Search for the cell housing the specified text and yield its [x, y] center coordinate. 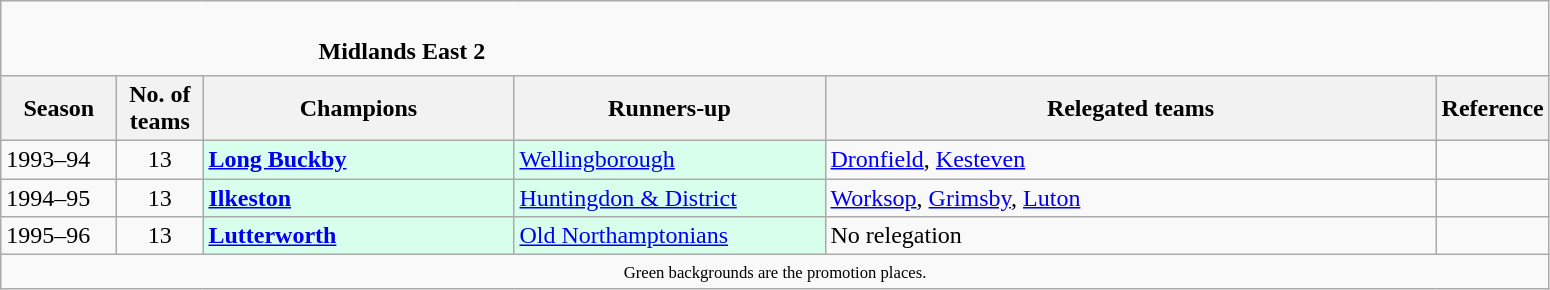
Season [59, 108]
Long Buckby [358, 159]
No relegation [1130, 236]
Runners-up [670, 108]
Wellingborough [670, 159]
Dronfield, Kesteven [1130, 159]
Relegated teams [1130, 108]
No. of teams [160, 108]
Lutterworth [358, 236]
1994–95 [59, 197]
Old Northamptonians [670, 236]
Huntingdon & District [670, 197]
Reference [1492, 108]
1993–94 [59, 159]
Ilkeston [358, 197]
1995–96 [59, 236]
Worksop, Grimsby, Luton [1130, 197]
Green backgrounds are the promotion places. [776, 272]
Champions [358, 108]
